Capture the cell that displays the provided text and extract its [x, y] central coordinate. 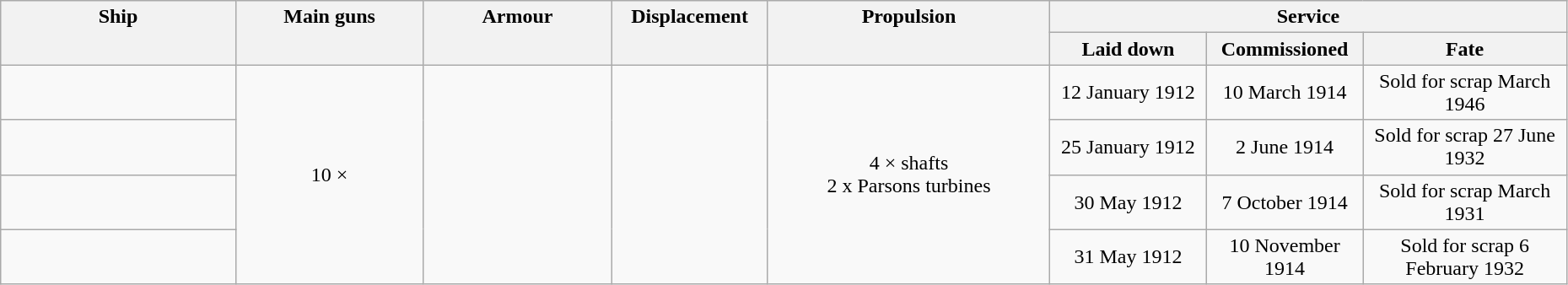
Sold for scrap March 1931 [1464, 202]
31 May 1912 [1129, 256]
Armour [518, 33]
Service [1309, 17]
10 March 1914 [1285, 93]
2 June 1914 [1285, 147]
Sold for scrap 6 February 1932 [1464, 256]
10 November 1914 [1285, 256]
Sold for scrap 27 June 1932 [1464, 147]
Fate [1464, 49]
Propulsion [908, 33]
Main guns [329, 33]
7 October 1914 [1285, 202]
Commissioned [1285, 49]
Ship [118, 33]
25 January 1912 [1129, 147]
Laid down [1129, 49]
Displacement [690, 33]
Sold for scrap March 1946 [1464, 93]
30 May 1912 [1129, 202]
10 × [329, 175]
4 × shafts2 x Parsons turbines [908, 175]
12 January 1912 [1129, 93]
